Return the [x, y] coordinate for the center point of the cell that contains the specified text.  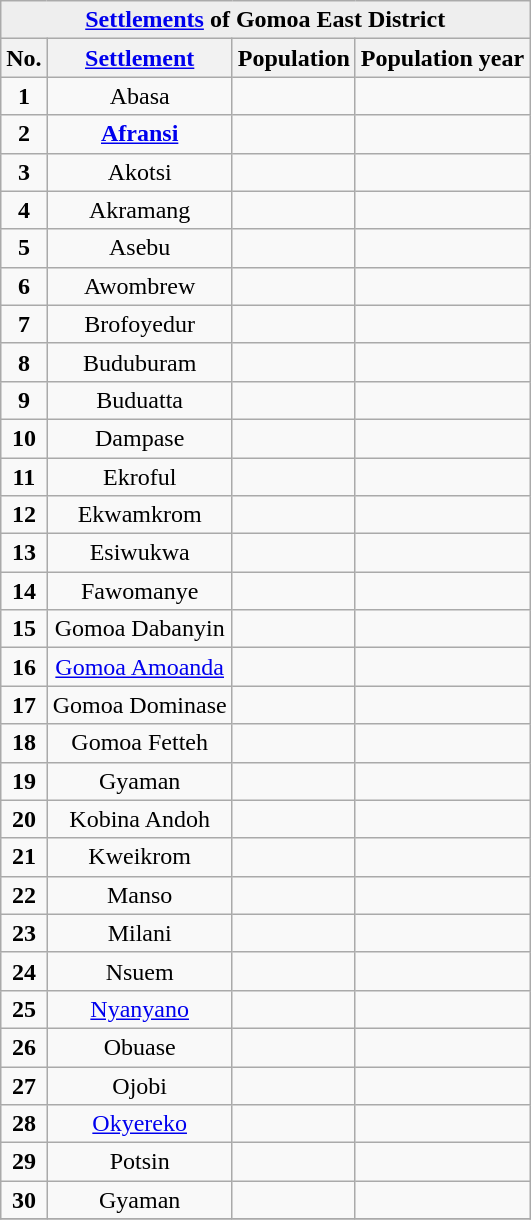
9 [24, 400]
Asebu [140, 248]
27 [24, 1085]
22 [24, 895]
10 [24, 438]
2 [24, 134]
26 [24, 1047]
Population [294, 58]
25 [24, 1009]
19 [24, 781]
7 [24, 324]
Kweikrom [140, 857]
11 [24, 477]
Population year [442, 58]
Gomoa Fetteh [140, 743]
Ekwamkrom [140, 515]
24 [24, 971]
8 [24, 362]
Settlement [140, 58]
23 [24, 933]
No. [24, 58]
Manso [140, 895]
21 [24, 857]
18 [24, 743]
14 [24, 591]
20 [24, 819]
30 [24, 1200]
Buduatta [140, 400]
Potsin [140, 1162]
16 [24, 667]
29 [24, 1162]
4 [24, 210]
Esiwukwa [140, 553]
Dampase [140, 438]
Buduburam [140, 362]
3 [24, 172]
Nyanyano [140, 1009]
Gomoa Dominase [140, 705]
Kobina Andoh [140, 819]
17 [24, 705]
Brofoyedur [140, 324]
12 [24, 515]
Milani [140, 933]
Awombrew [140, 286]
Ojobi [140, 1085]
1 [24, 96]
Nsuem [140, 971]
Obuase [140, 1047]
Akotsi [140, 172]
Akramang [140, 210]
15 [24, 629]
5 [24, 248]
Gomoa Amoanda [140, 667]
6 [24, 286]
Afransi [140, 134]
Ekroful [140, 477]
Abasa [140, 96]
28 [24, 1124]
13 [24, 553]
Gomoa Dabanyin [140, 629]
Fawomanye [140, 591]
Settlements of Gomoa East District [266, 20]
Okyereko [140, 1124]
